Return the [x, y] coordinate for the center point of the cell that contains the specified text.  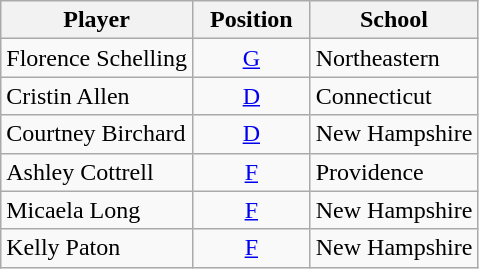
Florence Schelling [97, 58]
Player [97, 20]
Position [251, 20]
Courtney Birchard [97, 134]
Providence [394, 172]
Northeastern [394, 58]
School [394, 20]
G [251, 58]
Cristin Allen [97, 96]
Kelly Paton [97, 248]
Micaela Long [97, 210]
Ashley Cottrell [97, 172]
Connecticut [394, 96]
